Pinpoint the cell where the given text exists, returning its [x, y] midpoint coordinate. 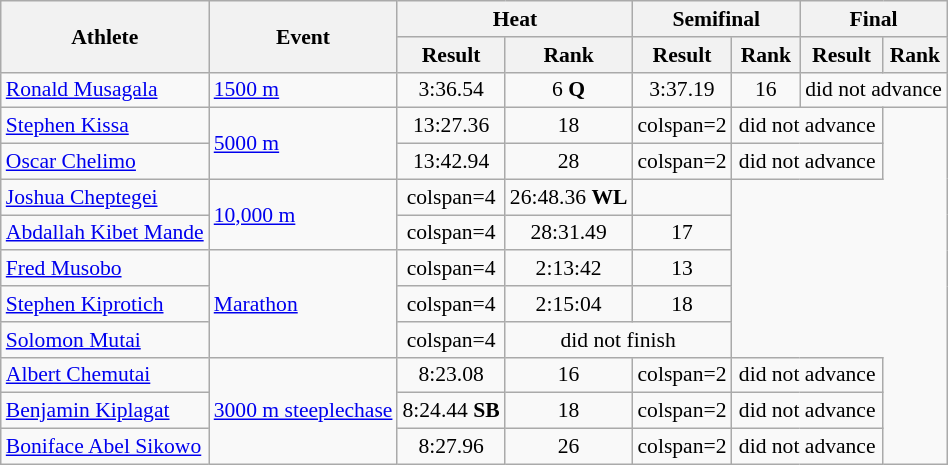
Heat [514, 19]
6 Q [569, 90]
Joshua Cheptegei [105, 197]
Fred Musobo [105, 269]
Benjamin Kiplagat [105, 411]
Stephen Kiprotich [105, 304]
Ronald Musagala [105, 90]
8:27.96 [450, 447]
2:15:04 [569, 304]
10,000 m [304, 214]
17 [682, 233]
did not finish [618, 340]
Oscar Chelimo [105, 162]
Final [874, 19]
3000 m steeplechase [304, 410]
Event [304, 36]
Abdallah Kibet Mande [105, 233]
3:37.19 [682, 90]
8:23.08 [450, 375]
Albert Chemutai [105, 375]
8:24.44 SB [450, 411]
13:27.36 [450, 126]
Semifinal [716, 19]
Stephen Kissa [105, 126]
28 [569, 162]
26:48.36 WL [569, 197]
Marathon [304, 304]
13:42.94 [450, 162]
3:36.54 [450, 90]
26 [569, 447]
Boniface Abel Sikowo [105, 447]
13 [682, 269]
Athlete [105, 36]
5000 m [304, 144]
28:31.49 [569, 233]
Solomon Mutai [105, 340]
2:13:42 [569, 269]
1500 m [304, 90]
